Scan for the cell matching the given text and deliver its [x, y] coordinate at center. 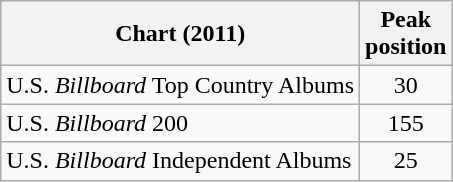
Peakposition [406, 34]
Chart (2011) [180, 34]
U.S. Billboard 200 [180, 123]
U.S. Billboard Independent Albums [180, 161]
30 [406, 85]
U.S. Billboard Top Country Albums [180, 85]
25 [406, 161]
155 [406, 123]
